Identify which cell holds the provided text, then report its (x, y) central coordinate. 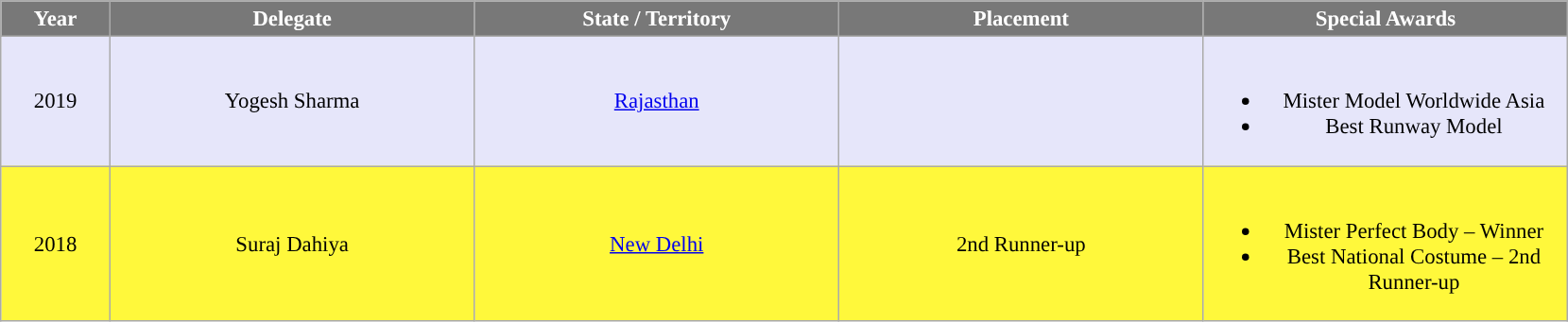
New Delhi (657, 244)
2nd Runner-up (1022, 244)
Mister Perfect Body – WinnerBest National Costume – 2nd Runner-up (1386, 244)
Yogesh Sharma (292, 102)
Suraj Dahiya (292, 244)
Year (56, 19)
Special Awards (1386, 19)
Delegate (292, 19)
Rajasthan (657, 102)
State / Territory (657, 19)
Placement (1022, 19)
2019 (56, 102)
2018 (56, 244)
Mister Model Worldwide AsiaBest Runway Model (1386, 102)
